Find where the given text appears and provide that cell's center as [x, y] coordinate. 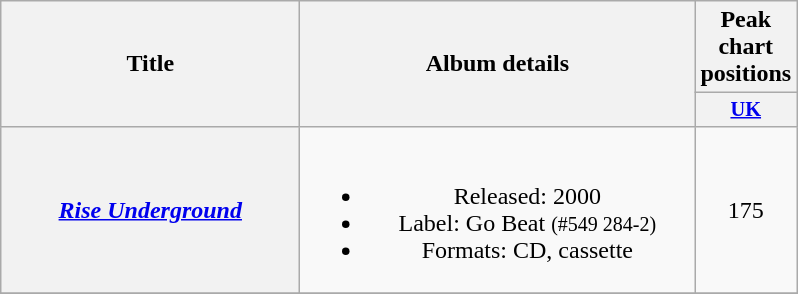
Peak chart positions [746, 47]
Album details [498, 64]
Released: 2000Label: Go Beat (#549 284-2)Formats: CD, cassette [498, 210]
Rise Underground [150, 210]
UK [746, 110]
175 [746, 210]
Title [150, 64]
